Scan for the cell matching the given text and deliver its (X, Y) coordinate at center. 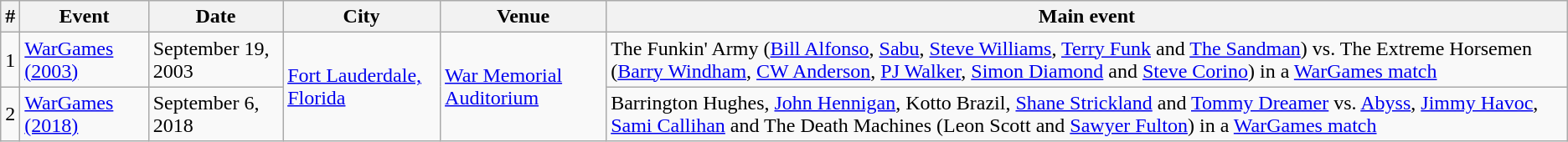
2 (10, 114)
Event (84, 17)
September 19, 2003 (215, 60)
Date (215, 17)
Venue (524, 17)
Main event (1087, 17)
War Memorial Auditorium (524, 87)
WarGames (2003) (84, 60)
1 (10, 60)
# (10, 17)
September 6, 2018 (215, 114)
Fort Lauderdale, Florida (362, 87)
WarGames (2018) (84, 114)
City (362, 17)
